From the cell containing the given text, extract its center point as (X, Y) coordinate. 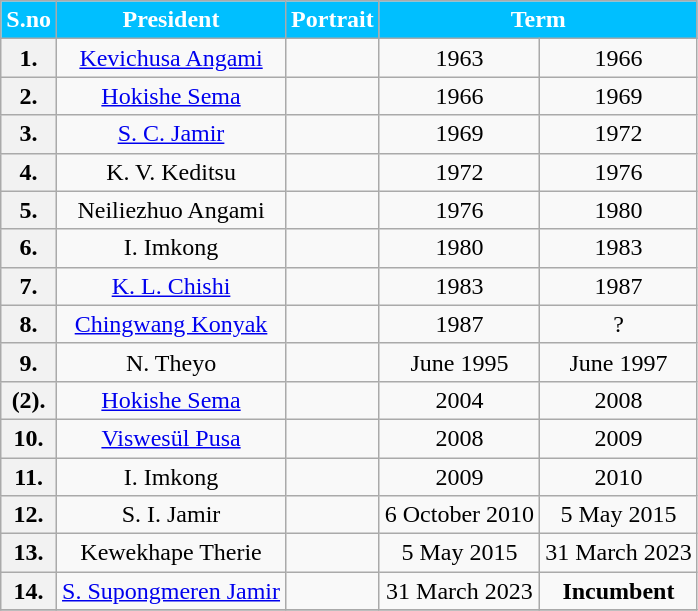
4. (29, 172)
S.no (29, 20)
Viswesül Pusa (172, 438)
Kewekhape Therie (172, 553)
Neiliezhuo Angami (172, 210)
10. (29, 438)
11. (29, 477)
5. (29, 210)
12. (29, 515)
6 October 2010 (459, 515)
Chingwang Konyak (172, 324)
1963 (459, 58)
S. Supongmeren Jamir (172, 591)
13. (29, 553)
Incumbent (619, 591)
14. (29, 591)
June 1997 (619, 362)
9. (29, 362)
Term (538, 20)
S. C. Jamir (172, 134)
2004 (459, 400)
2. (29, 96)
K. V. Keditsu (172, 172)
June 1995 (459, 362)
? (619, 324)
6. (29, 248)
N. Theyo (172, 362)
President (172, 20)
S. I. Jamir (172, 515)
Portrait (333, 20)
K. L. Chishi (172, 286)
7. (29, 286)
(2). (29, 400)
8. (29, 324)
1. (29, 58)
2010 (619, 477)
Kevichusa Angami (172, 58)
3. (29, 134)
